Find where the given text appears and provide that cell's center as [x, y] coordinate. 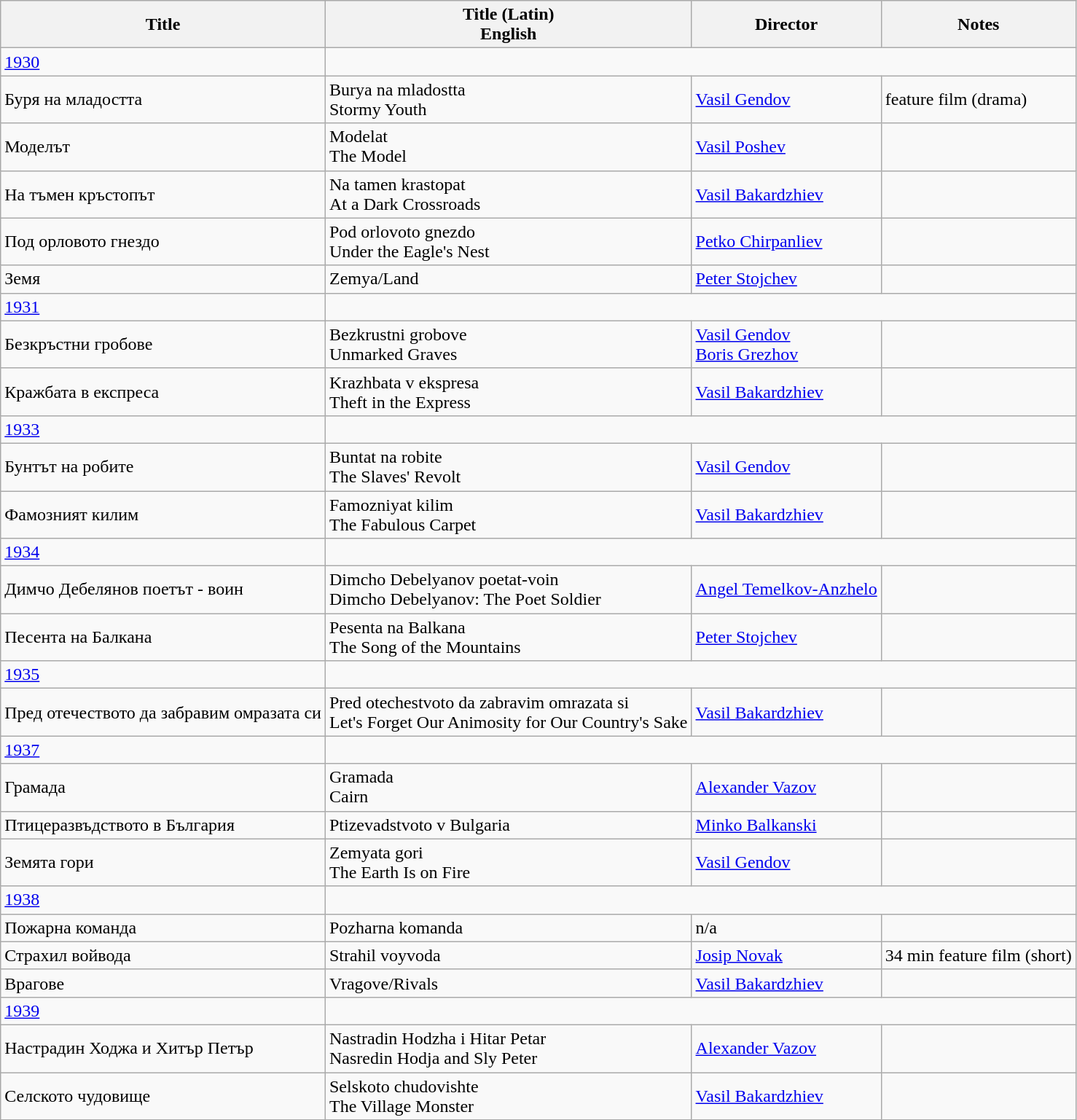
1934 [163, 552]
Врагове [163, 983]
Zemya/Land [509, 279]
Notes [978, 25]
Буря на младостта [163, 99]
Pozharna komanda [509, 928]
Minko Balkanski [786, 825]
GramadaCairn [509, 787]
Vasil GendovBoris Grezhov [786, 344]
1937 [163, 750]
Bezkrustni groboveUnmarked Graves [509, 344]
Title (Latin)English [509, 25]
34 min feature film (short) [978, 955]
Безкръстни гробове [163, 344]
Pod orlovoto gnezdoUnder the Eagle's Nest [509, 242]
Director [786, 25]
Petko Chirpanliev [786, 242]
Песента на Балкана [163, 637]
Ptizevadstvoto v Bulgaria [509, 825]
Земята гори [163, 863]
Пред отечеството да забравим омразата си [163, 713]
n/a [786, 928]
Настрадин Ходжа и Хитър Петър [163, 1048]
На тъмен кръстопът [163, 194]
1939 [163, 1011]
1930 [163, 62]
Strahil voyvoda [509, 955]
Krazhbata v ekspresaTheft in the Express [509, 392]
Nastradin Hodzha i Hitar PetarNasredin Hodja and Sly Peter [509, 1048]
Бунтът на робите [163, 466]
Димчо Дебелянов поетът - воин [163, 590]
Земя [163, 279]
1938 [163, 900]
Pesenta na BalkanaThe Song of the Mountains [509, 637]
Burya na mladosttaStormy Youth [509, 99]
Buntat na robiteThe Slaves' Revolt [509, 466]
Zemyata goriThe Earth Is on Fire [509, 863]
Кражбата в експреса [163, 392]
1933 [163, 429]
Селското чудовище [163, 1096]
Грамада [163, 787]
Dimcho Debelyanov poetat-voinDimcho Debelyanov: The Poet Soldier [509, 590]
Selskoto chudovishteThe Village Monster [509, 1096]
Птицеразвъдството в България [163, 825]
feature film (drama) [978, 99]
Angel Temelkov-Anzhelo [786, 590]
Famozniyat kilimThe Fabulous Carpet [509, 514]
Pred otechestvoto da zabravim omrazata siLet's Forget Our Animosity for Our Country's Sake [509, 713]
Josip Novak [786, 955]
1931 [163, 307]
Vragove/Rivals [509, 983]
Под орловото гнездо [163, 242]
Na tamen krastopatAt a Dark Crossroads [509, 194]
ModelatThe Model [509, 147]
Title [163, 25]
Фамозният килим [163, 514]
Страхил войвода [163, 955]
1935 [163, 675]
Пожарна команда [163, 928]
Vasil Poshev [786, 147]
Моделът [163, 147]
